Identify which cell holds the provided text, then report its (X, Y) central coordinate. 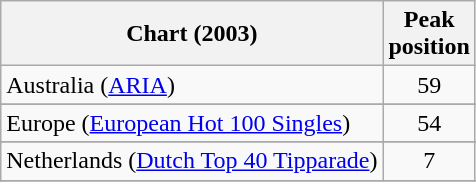
54 (429, 123)
Europe (European Hot 100 Singles) (192, 123)
Netherlands (Dutch Top 40 Tipparade) (192, 161)
Chart (2003) (192, 34)
Australia (ARIA) (192, 85)
Peakposition (429, 34)
7 (429, 161)
59 (429, 85)
